Identify which cell holds the provided text, then report its (x, y) central coordinate. 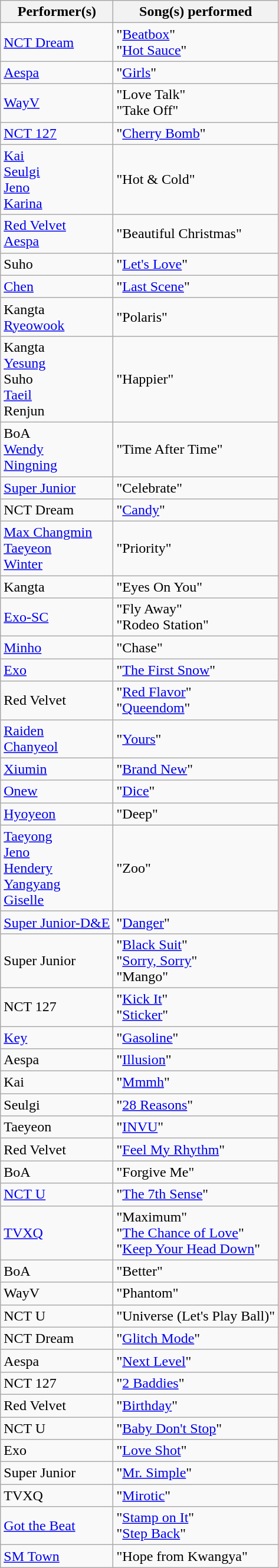
Got the Beat (57, 1526)
"Stamp on It""Step Back" (196, 1526)
Onew (57, 791)
Taeyeon (57, 1127)
Key (57, 1038)
Red VelvetAespa (57, 233)
"Love Shot" (196, 1451)
"Mr. Simple" (196, 1473)
"Polaris" (196, 317)
"Last Scene" (196, 286)
"Beatbox""Hot Sauce" (196, 42)
"Brand New" (196, 769)
"Celebrate" (196, 487)
Minho (57, 648)
"Zoo" (196, 868)
"Glitch Mode" (196, 1338)
"Better" (196, 1271)
"The First Snow" (196, 670)
"Maximum""The Chance of Love""Keep Your Head Down" (196, 1233)
"Mmmh" (196, 1082)
"Beautiful Christmas" (196, 233)
"Red Flavor""Queendom" (196, 700)
"Yours" (196, 739)
SM Town (57, 1556)
"Eyes On You" (196, 587)
"2 Baddies" (196, 1383)
"Mirotic" (196, 1496)
Max ChangminTaeyeonWinter (57, 549)
"28 Reasons" (196, 1105)
"Forgive Me" (196, 1172)
"Kick It""Sticker" (196, 1006)
"Birthday" (196, 1405)
Kai (57, 1082)
Exo-SC (57, 618)
"The 7th Sense" (196, 1194)
RaidenChanyeol (57, 739)
"Happier" (196, 379)
"Cherry Bomb" (196, 133)
"Phantom" (196, 1293)
"Time After Time" (196, 449)
"Next Level" (196, 1361)
"Hot & Cold" (196, 179)
Seulgi (57, 1105)
"Gasoline" (196, 1038)
"Deep" (196, 814)
"INVU" (196, 1127)
KangtaRyeowook (57, 317)
"Baby Don't Stop" (196, 1428)
Super Junior-D&E (57, 922)
"Let's Love" (196, 264)
"Danger" (196, 922)
"Hope from Kwangya" (196, 1556)
"Love Talk""Take Off" (196, 103)
Suho (57, 264)
"Fly Away" "Rodeo Station" (196, 618)
Chen (57, 286)
KaiSeulgiJenoKarina (57, 179)
BoAWendyNingning (57, 449)
"Black Suit""Sorry, Sorry""Mango" (196, 960)
"Priority" (196, 549)
"Universe (Let's Play Ball)" (196, 1316)
"Dice" (196, 791)
TaeyongJenoHenderyYangyangGiselle (57, 868)
"Chase" (196, 648)
Xiumin (57, 769)
"Feel My Rhythm" (196, 1150)
"Illusion" (196, 1060)
Song(s) performed (196, 12)
Kangta (57, 587)
"Girls" (196, 72)
"Candy" (196, 510)
Hyoyeon (57, 814)
Performer(s) (57, 12)
KangtaYesungSuhoTaeilRenjun (57, 379)
